For the text-containing cell, return its midpoint in (x, y) coordinate format. 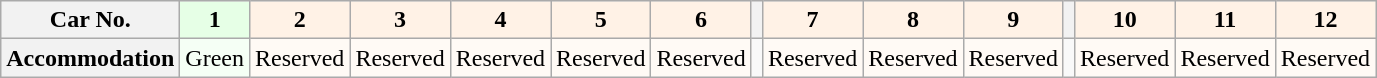
9 (1013, 20)
11 (1225, 20)
2 (299, 20)
6 (701, 20)
Accommodation (90, 58)
3 (400, 20)
7 (812, 20)
1 (215, 20)
Car No. (90, 20)
8 (913, 20)
10 (1124, 20)
Green (215, 58)
12 (1325, 20)
4 (500, 20)
5 (601, 20)
